From the cell containing the given text, extract its center point as (X, Y) coordinate. 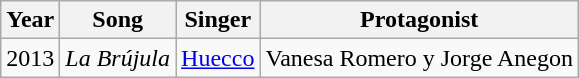
Protagonist (420, 20)
Vanesa Romero y Jorge Anegon (420, 58)
Huecco (218, 58)
Year (30, 20)
2013 (30, 58)
La Brújula (118, 58)
Song (118, 20)
Singer (218, 20)
